Pinpoint the cell where the given text exists, returning its [x, y] midpoint coordinate. 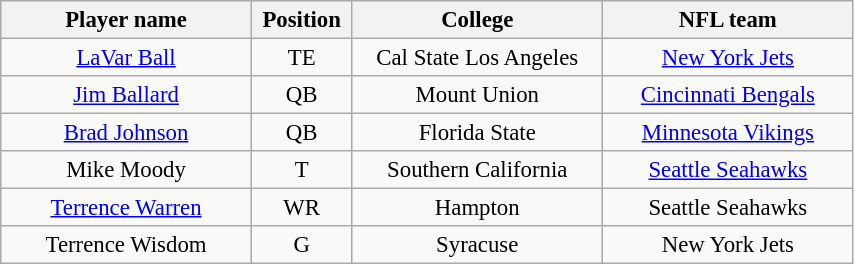
Terrence Warren [126, 208]
Southern California [478, 170]
Mike Moody [126, 170]
NFL team [728, 20]
WR [302, 208]
Hampton [478, 208]
Mount Union [478, 95]
College [478, 20]
Jim Ballard [126, 95]
Player name [126, 20]
Florida State [478, 133]
Brad Johnson [126, 133]
Position [302, 20]
LaVar Ball [126, 58]
T [302, 170]
G [302, 245]
TE [302, 58]
Terrence Wisdom [126, 245]
Cal State Los Angeles [478, 58]
Minnesota Vikings [728, 133]
Syracuse [478, 245]
Cincinnati Bengals [728, 95]
